From the cell containing the given text, extract its center point as [X, Y] coordinate. 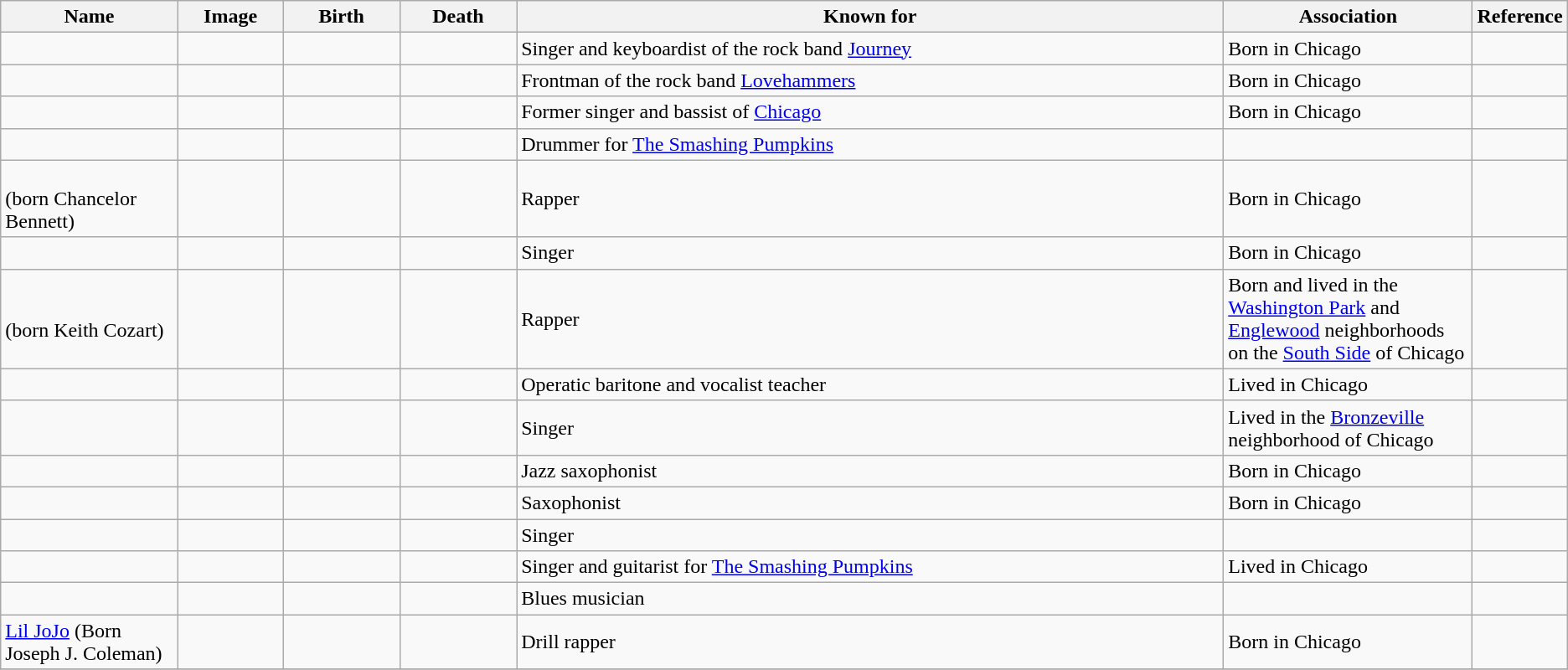
Operatic baritone and vocalist teacher [870, 384]
Drummer for The Smashing Pumpkins [870, 144]
Image [230, 17]
Birth [342, 17]
Known for [870, 17]
Name [89, 17]
Jazz saxophonist [870, 471]
(born Keith Cozart) [89, 318]
Lil JoJo (Born Joseph J. Coleman) [89, 642]
(born Chancelor Bennett) [89, 198]
Lived in the Bronzeville neighborhood of Chicago [1349, 427]
Death [458, 17]
Singer and guitarist for The Smashing Pumpkins [870, 567]
Former singer and bassist of Chicago [870, 112]
Reference [1519, 17]
Born and lived in the Washington Park and Englewood neighborhoods on the South Side of Chicago [1349, 318]
Drill rapper [870, 642]
Blues musician [870, 599]
Saxophonist [870, 502]
Association [1349, 17]
Frontman of the rock band Lovehammers [870, 80]
Singer and keyboardist of the rock band Journey [870, 49]
